For the text-containing cell, return its midpoint in (X, Y) coordinate format. 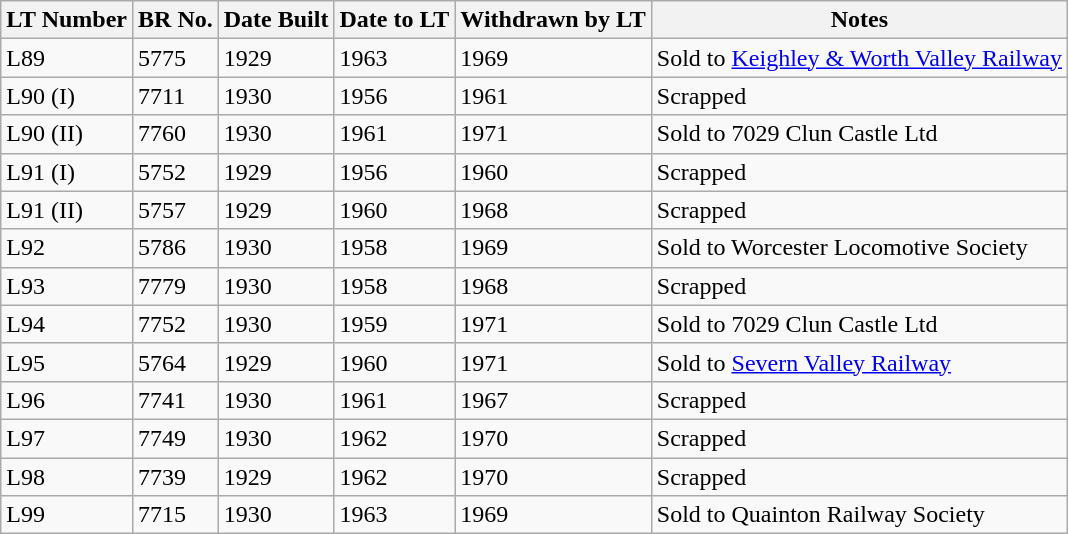
7711 (176, 96)
Date to LT (394, 20)
L95 (67, 362)
L91 (I) (67, 172)
Date Built (276, 20)
7752 (176, 324)
Notes (859, 20)
L96 (67, 400)
Sold to Worcester Locomotive Society (859, 248)
7741 (176, 400)
Withdrawn by LT (553, 20)
L98 (67, 477)
L99 (67, 515)
5752 (176, 172)
Sold to Quainton Railway Society (859, 515)
L92 (67, 248)
5786 (176, 248)
L91 (II) (67, 210)
5757 (176, 210)
5764 (176, 362)
7715 (176, 515)
L90 (I) (67, 96)
7760 (176, 134)
L90 (II) (67, 134)
1967 (553, 400)
L93 (67, 286)
LT Number (67, 20)
L97 (67, 438)
7749 (176, 438)
BR No. (176, 20)
Sold to Severn Valley Railway (859, 362)
7779 (176, 286)
7739 (176, 477)
L94 (67, 324)
Sold to Keighley & Worth Valley Railway (859, 58)
1959 (394, 324)
5775 (176, 58)
L89 (67, 58)
